Capture the cell that displays the provided text and extract its (X, Y) central coordinate. 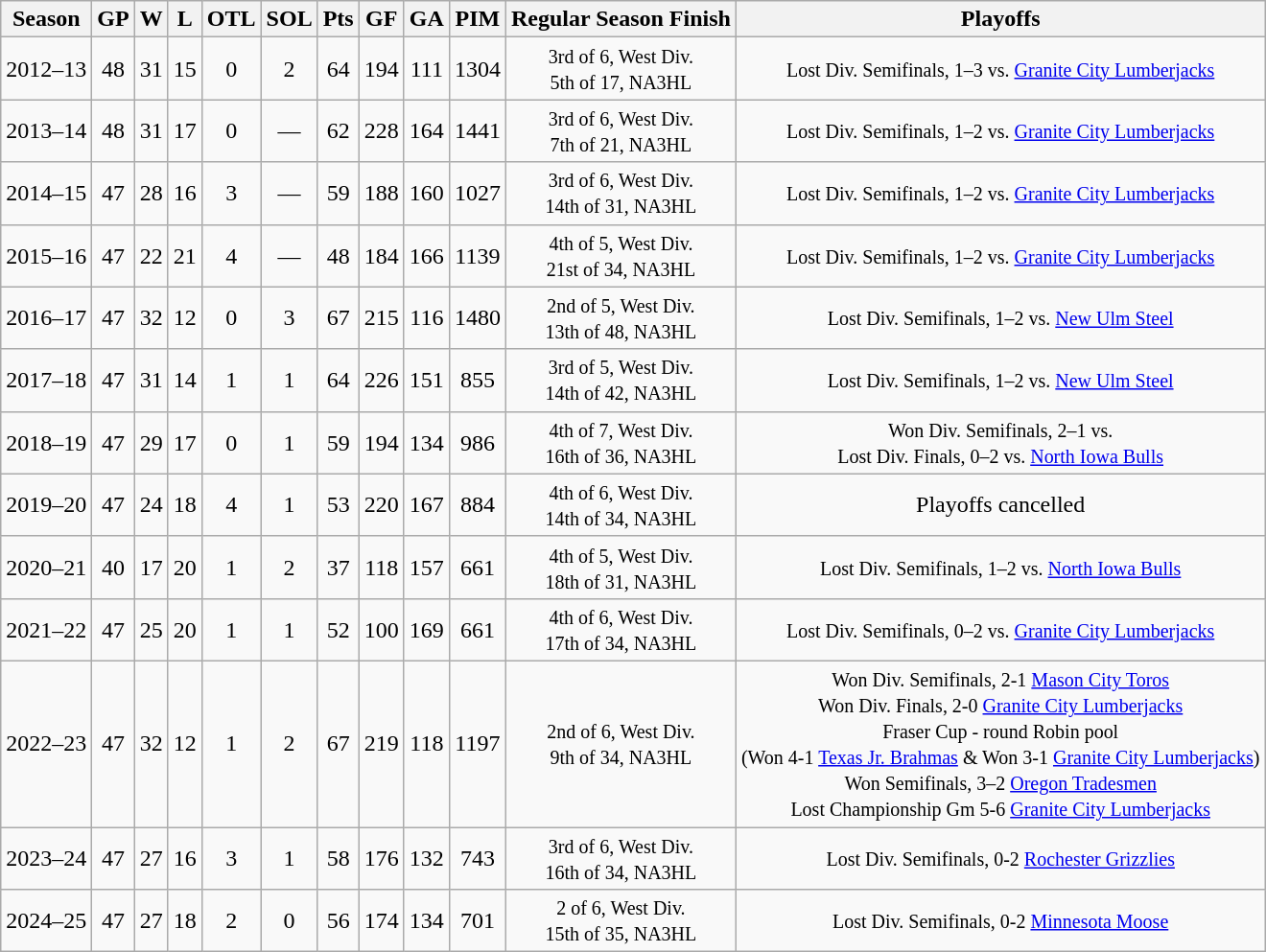
15 (184, 69)
176 (382, 857)
160 (426, 194)
GF (382, 19)
116 (426, 318)
4th of 5, West Div.21st of 34, NA3HL (621, 255)
3rd of 5, West Div.14th of 42, NA3HL (621, 380)
Regular Season Finish (621, 19)
2019–20 (46, 504)
2016–17 (46, 318)
2017–18 (46, 380)
1197 (478, 744)
Pts (338, 19)
Season (46, 19)
100 (382, 629)
111 (426, 69)
226 (382, 380)
219 (382, 744)
228 (382, 130)
Lost Div. Semifinals, 0-2 Minnesota Moose (1000, 920)
29 (152, 443)
Playoffs cancelled (1000, 504)
3rd of 6, West Div.14th of 31, NA3HL (621, 194)
884 (478, 504)
2022–23 (46, 744)
164 (426, 130)
3rd of 6, West Div.7th of 21, NA3HL (621, 130)
4th of 7, West Div.16th of 36, NA3HL (621, 443)
OTL (231, 19)
2nd of 6, West Div.9th of 34, NA3HL (621, 744)
701 (478, 920)
1304 (478, 69)
3rd of 6, West Div.5th of 17, NA3HL (621, 69)
132 (426, 857)
166 (426, 255)
14 (184, 380)
855 (478, 380)
2 of 6, West Div.15th of 35, NA3HL (621, 920)
L (184, 19)
W (152, 19)
174 (382, 920)
Lost Div. Semifinals, 1–3 vs. Granite City Lumberjacks (1000, 69)
1480 (478, 318)
21 (184, 255)
Won Div. Semifinals, 2–1 vs. Lost Div. Finals, 0–2 vs. North Iowa Bulls (1000, 443)
184 (382, 255)
52 (338, 629)
4th of 5, West Div.18th of 31, NA3HL (621, 568)
22 (152, 255)
58 (338, 857)
157 (426, 568)
GA (426, 19)
151 (426, 380)
2021–22 (46, 629)
Playoffs (1000, 19)
56 (338, 920)
167 (426, 504)
215 (382, 318)
220 (382, 504)
2014–15 (46, 194)
37 (338, 568)
1027 (478, 194)
743 (478, 857)
188 (382, 194)
62 (338, 130)
Lost Div. Semifinals, 0–2 vs. Granite City Lumberjacks (1000, 629)
53 (338, 504)
4th of 6, West Div.17th of 34, NA3HL (621, 629)
2023–24 (46, 857)
Lost Div. Semifinals, 1–2 vs. North Iowa Bulls (1000, 568)
2015–16 (46, 255)
2013–14 (46, 130)
GP (113, 19)
28 (152, 194)
169 (426, 629)
3rd of 6, West Div.16th of 34, NA3HL (621, 857)
986 (478, 443)
2020–21 (46, 568)
PIM (478, 19)
Lost Div. Semifinals, 0-2 Rochester Grizzlies (1000, 857)
1139 (478, 255)
24 (152, 504)
2018–19 (46, 443)
SOL (290, 19)
2024–25 (46, 920)
25 (152, 629)
4th of 6, West Div.14th of 34, NA3HL (621, 504)
2012–13 (46, 69)
2nd of 5, West Div.13th of 48, NA3HL (621, 318)
1441 (478, 130)
40 (113, 568)
